Determine the (x, y) coordinate at the center of the cell enclosing the given text.  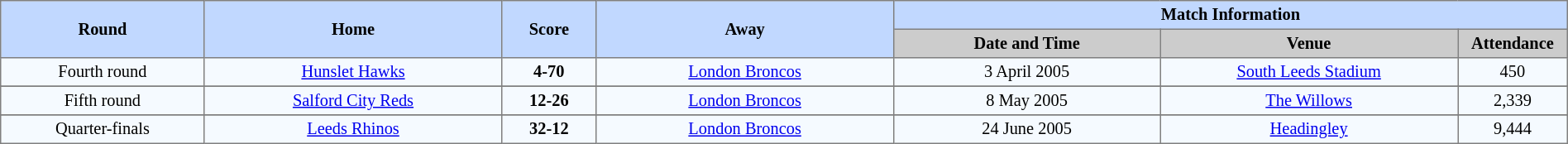
9,444 (1513, 129)
The Willows (1309, 100)
Salford City Reds (353, 100)
Date and Time (1027, 43)
Leeds Rhinos (353, 129)
Match Information (1231, 15)
450 (1513, 72)
Home (353, 30)
24 June 2005 (1027, 129)
Score (549, 30)
Headingley (1309, 129)
2,339 (1513, 100)
32-12 (549, 129)
Quarter-finals (103, 129)
Away (745, 30)
4-70 (549, 72)
Venue (1309, 43)
Round (103, 30)
Fifth round (103, 100)
8 May 2005 (1027, 100)
South Leeds Stadium (1309, 72)
Attendance (1513, 43)
12-26 (549, 100)
3 April 2005 (1027, 72)
Fourth round (103, 72)
Hunslet Hawks (353, 72)
